Return the [x, y] coordinate for the center point of the cell that contains the specified text.  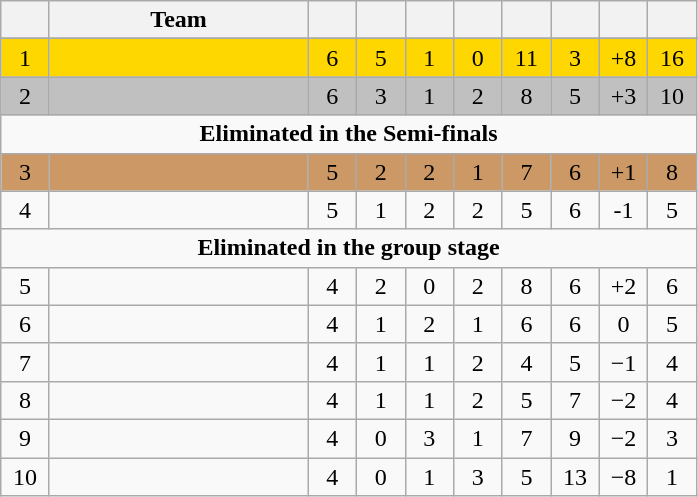
+2 [624, 286]
13 [576, 477]
+3 [624, 96]
11 [526, 58]
+8 [624, 58]
+1 [624, 172]
Team [178, 20]
−8 [624, 477]
Eliminated in the Semi-finals [349, 134]
Eliminated in the group stage [349, 248]
-1 [624, 210]
16 [672, 58]
−1 [624, 362]
